For the text-containing cell, return its midpoint in (X, Y) coordinate format. 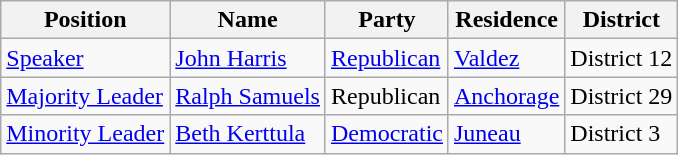
Majority Leader (86, 96)
District 29 (622, 96)
Party (386, 20)
Name (248, 20)
Residence (506, 20)
Minority Leader (86, 134)
Anchorage (506, 96)
District 12 (622, 58)
Ralph Samuels (248, 96)
Position (86, 20)
Juneau (506, 134)
Speaker (86, 58)
District (622, 20)
Democratic (386, 134)
Beth Kerttula (248, 134)
Valdez (506, 58)
District 3 (622, 134)
John Harris (248, 58)
